Find where the given text appears and provide that cell's center as [X, Y] coordinate. 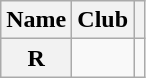
R [36, 58]
Name [36, 20]
Club [103, 20]
